From the cell containing the given text, extract its center point as (x, y) coordinate. 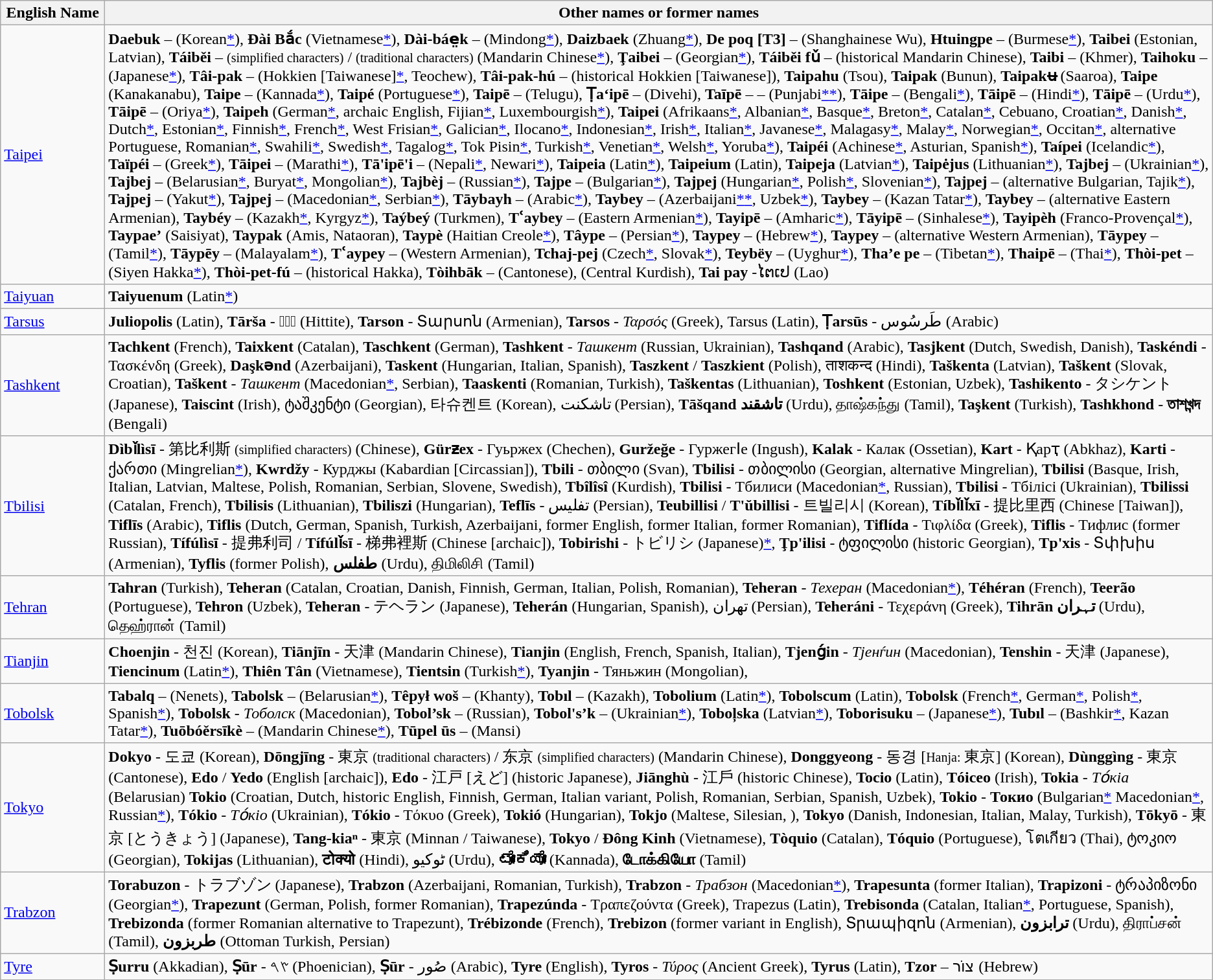
Taipei (53, 155)
Tehran (53, 608)
Other names or former names (658, 13)
Taiyuenum (Latin*) (658, 296)
Tianjin (53, 661)
English Name (53, 13)
Tobolsk (53, 713)
Taiyuan (53, 296)
Tashkent (53, 385)
Tyre (53, 966)
Trabzon (53, 913)
Tbilisi (53, 507)
Tarsus (53, 321)
Tokyo (53, 807)
Ṣurru (Akkadian), Ṣūr - 𐤑𐤓‎ (Phoenician), Ṣūr - صُور (Arabic), Tyre (English), Tyros - Τύρος (Ancient Greek), Tyrus (Latin), Tzor – צוֹר (Hebrew) (658, 966)
Juliopolis (Latin), Tārša - 𒋫𒅈𒊭 (Hittite), Tarson - Տարսոն (Armenian), Tarsos - Ταρσός (Greek), Tarsus (Latin), Ṭarsūs - طَرسُوس (Arabic) (658, 321)
